For the text-containing cell, return its midpoint in [x, y] coordinate format. 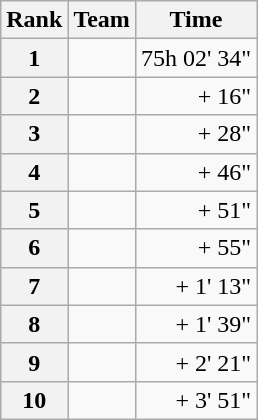
10 [34, 400]
+ 1' 13" [196, 286]
9 [34, 362]
1 [34, 58]
75h 02' 34" [196, 58]
2 [34, 96]
+ 3' 51" [196, 400]
6 [34, 248]
+ 55" [196, 248]
+ 2' 21" [196, 362]
5 [34, 210]
Team [102, 20]
Time [196, 20]
8 [34, 324]
3 [34, 134]
Rank [34, 20]
7 [34, 286]
+ 51" [196, 210]
+ 28" [196, 134]
+ 46" [196, 172]
+ 1' 39" [196, 324]
4 [34, 172]
+ 16" [196, 96]
